Capture the cell that displays the provided text and extract its (x, y) central coordinate. 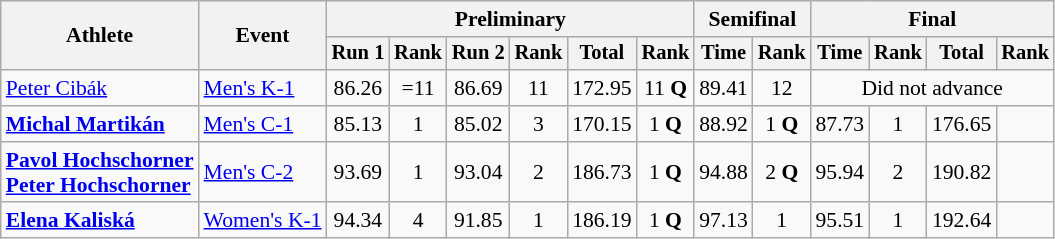
Final (932, 19)
192.64 (962, 221)
11 (539, 88)
12 (782, 88)
=11 (418, 88)
3 (539, 124)
85.13 (358, 124)
Peter Cibák (100, 88)
176.65 (962, 124)
94.34 (358, 221)
85.02 (478, 124)
186.19 (602, 221)
Athlete (100, 36)
Pavol HochschornerPeter Hochschorner (100, 172)
Semifinal (752, 19)
93.04 (478, 172)
190.82 (962, 172)
Did not advance (932, 88)
Men's C-2 (263, 172)
186.73 (602, 172)
86.26 (358, 88)
86.69 (478, 88)
172.95 (602, 88)
91.85 (478, 221)
Women's K-1 (263, 221)
4 (418, 221)
Run 1 (358, 54)
88.92 (724, 124)
11 Q (666, 88)
Men's C-1 (263, 124)
87.73 (840, 124)
Michal Martikán (100, 124)
2 Q (782, 172)
170.15 (602, 124)
89.41 (724, 88)
Run 2 (478, 54)
97.13 (724, 221)
95.94 (840, 172)
93.69 (358, 172)
94.88 (724, 172)
Preliminary (511, 19)
95.51 (840, 221)
Elena Kaliská (100, 221)
Event (263, 36)
Men's K-1 (263, 88)
